Return [X, Y] of the center of cell containing provided text 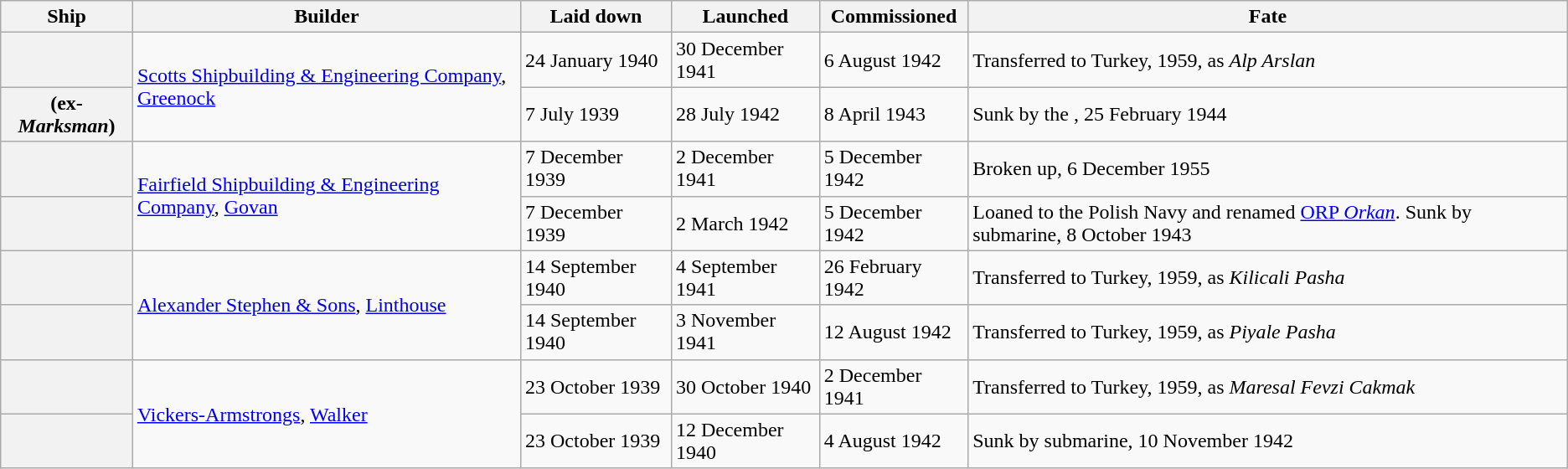
28 July 1942 [745, 114]
26 February 1942 [893, 278]
Transferred to Turkey, 1959, as Piyale Pasha [1268, 332]
Vickers-Armstrongs, Walker [327, 414]
4 August 1942 [893, 441]
Transferred to Turkey, 1959, as Alp Arslan [1268, 60]
Loaned to the Polish Navy and renamed ORP Orkan. Sunk by submarine, 8 October 1943 [1268, 223]
12 December 1940 [745, 441]
Launched [745, 17]
Sunk by submarine, 10 November 1942 [1268, 441]
Broken up, 6 December 1955 [1268, 169]
Commissioned [893, 17]
Sunk by the , 25 February 1944 [1268, 114]
(ex-Marksman) [67, 114]
Scotts Shipbuilding & Engineering Company, Greenock [327, 87]
2 March 1942 [745, 223]
30 October 1940 [745, 387]
24 January 1940 [596, 60]
Ship [67, 17]
Builder [327, 17]
8 April 1943 [893, 114]
Transferred to Turkey, 1959, as Kilicali Pasha [1268, 278]
12 August 1942 [893, 332]
4 September 1941 [745, 278]
Transferred to Turkey, 1959, as Maresal Fevzi Cakmak [1268, 387]
Alexander Stephen & Sons, Linthouse [327, 305]
6 August 1942 [893, 60]
Fairfield Shipbuilding & Engineering Company, Govan [327, 196]
30 December 1941 [745, 60]
7 July 1939 [596, 114]
3 November 1941 [745, 332]
Laid down [596, 17]
Fate [1268, 17]
